Find where the given text appears and provide that cell's center as (x, y) coordinate. 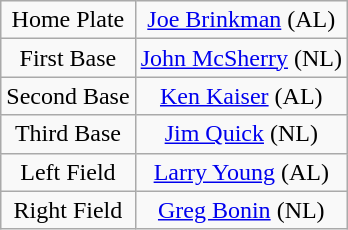
Home Plate (68, 20)
Larry Young (AL) (241, 172)
Left Field (68, 172)
John McSherry (NL) (241, 58)
First Base (68, 58)
Second Base (68, 96)
Ken Kaiser (AL) (241, 96)
Greg Bonin (NL) (241, 210)
Jim Quick (NL) (241, 134)
Joe Brinkman (AL) (241, 20)
Right Field (68, 210)
Third Base (68, 134)
